Provide the (x, y) coordinate of the cell's center where the given text is located.  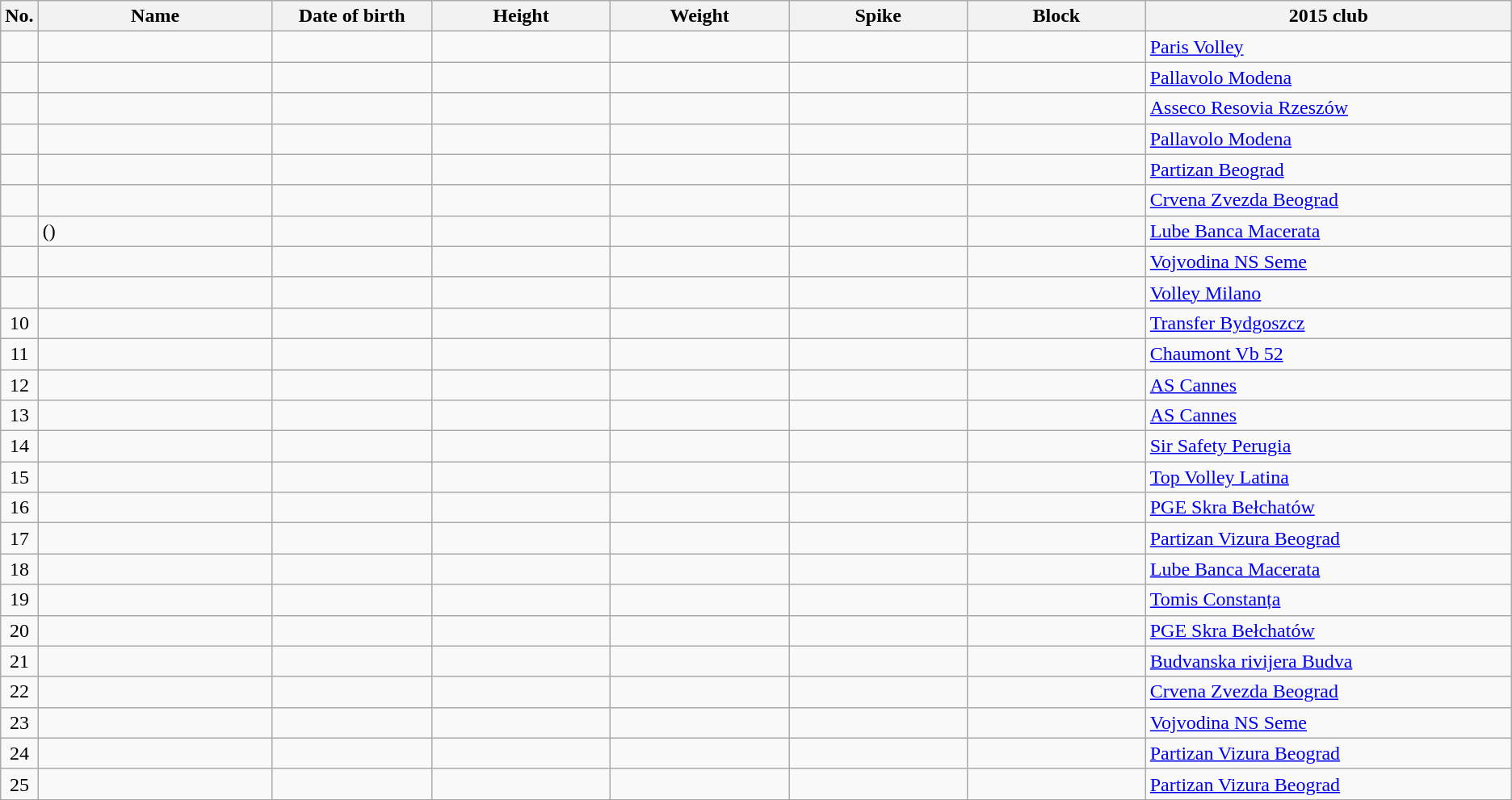
11 (19, 354)
15 (19, 477)
Top Volley Latina (1328, 477)
Sir Safety Perugia (1328, 446)
17 (19, 538)
Date of birth (352, 16)
16 (19, 508)
No. (19, 16)
Budvanska rivijera Budva (1328, 661)
Partizan Beograd (1328, 170)
18 (19, 569)
Spike (879, 16)
() (155, 231)
10 (19, 323)
Tomis Constanța (1328, 600)
Chaumont Vb 52 (1328, 354)
20 (19, 630)
Volley Milano (1328, 292)
Height (520, 16)
13 (19, 416)
Asseco Resovia Rzeszów (1328, 108)
Weight (699, 16)
22 (19, 692)
19 (19, 600)
24 (19, 753)
Block (1056, 16)
14 (19, 446)
Paris Volley (1328, 47)
21 (19, 661)
12 (19, 385)
23 (19, 723)
Name (155, 16)
25 (19, 784)
2015 club (1328, 16)
Transfer Bydgoszcz (1328, 323)
